Pinpoint the cell where the given text exists, returning its [x, y] midpoint coordinate. 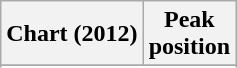
Peakposition [189, 34]
Chart (2012) [72, 34]
